Extract the [X, Y] coordinate from the center of the cell holding the provided text.  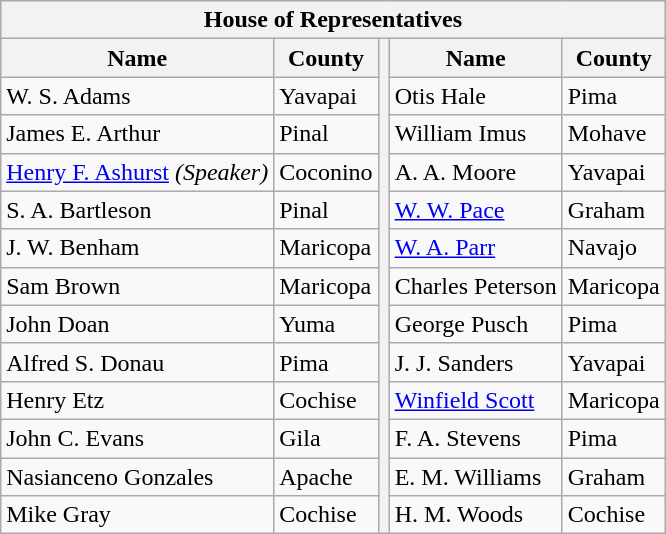
Henry F. Ashurst (Speaker) [138, 172]
John Doan [138, 324]
William Imus [476, 134]
Gila [326, 438]
John C. Evans [138, 438]
J. J. Sanders [476, 362]
W. A. Parr [476, 248]
Nasianceno Gonzales [138, 477]
Sam Brown [138, 286]
E. M. Williams [476, 477]
J. W. Benham [138, 248]
Yuma [326, 324]
Navajo [614, 248]
Charles Peterson [476, 286]
Mohave [614, 134]
H. M. Woods [476, 515]
W. S. Adams [138, 96]
F. A. Stevens [476, 438]
Apache [326, 477]
W. W. Pace [476, 210]
S. A. Bartleson [138, 210]
Otis Hale [476, 96]
James E. Arthur [138, 134]
Alfred S. Donau [138, 362]
George Pusch [476, 324]
House of Representatives [334, 20]
A. A. Moore [476, 172]
Henry Etz [138, 400]
Mike Gray [138, 515]
Coconino [326, 172]
Winfield Scott [476, 400]
